Output the [x, y] coordinate of the center of the cell containing the given text.  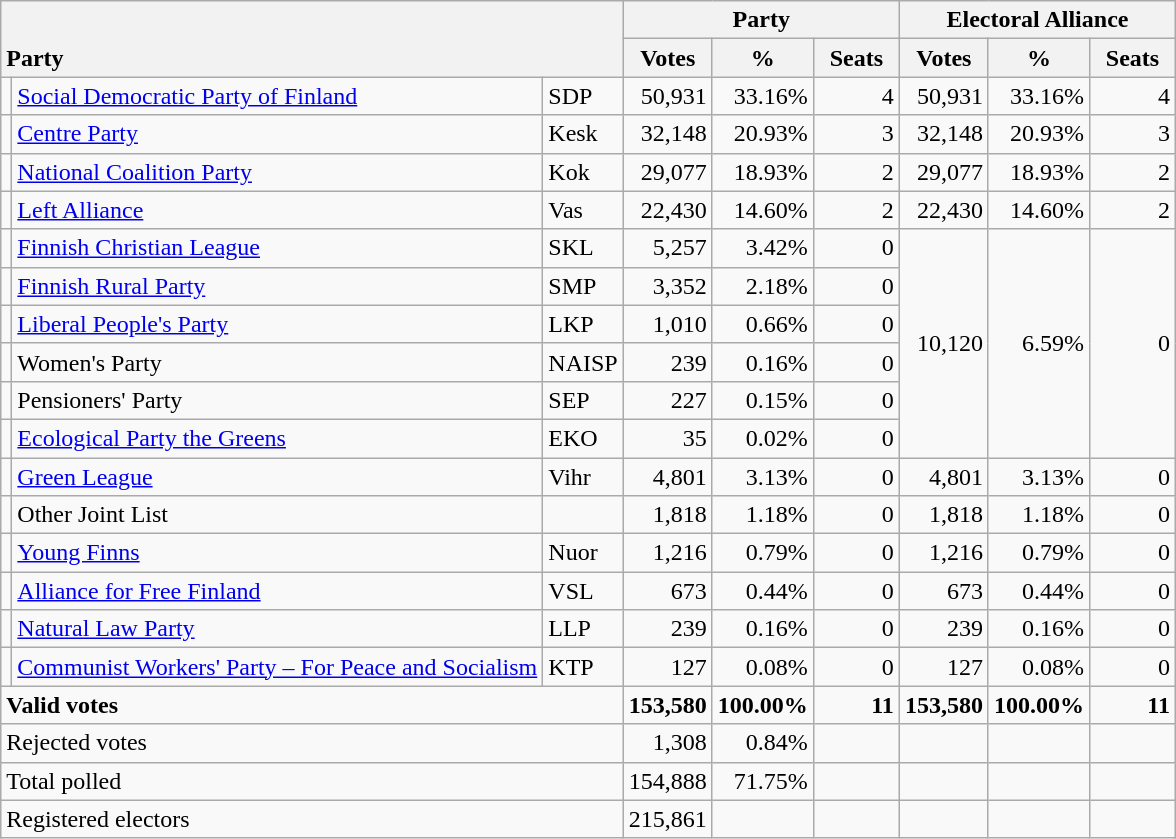
Women's Party [278, 362]
Communist Workers' Party – For Peace and Socialism [278, 667]
KTP [583, 667]
3,352 [668, 286]
2.18% [762, 286]
VSL [583, 591]
154,888 [668, 781]
0.84% [762, 743]
Valid votes [312, 705]
Green League [278, 477]
10,120 [944, 343]
Alliance for Free Finland [278, 591]
0.02% [762, 438]
Liberal People's Party [278, 324]
Nuor [583, 553]
5,257 [668, 248]
6.59% [1038, 343]
Other Joint List [278, 515]
Young Finns [278, 553]
Ecological Party the Greens [278, 438]
3.42% [762, 248]
Centre Party [278, 134]
Pensioners' Party [278, 400]
0.15% [762, 400]
SMP [583, 286]
215,861 [668, 819]
SEP [583, 400]
Vihr [583, 477]
Kok [583, 172]
NAISP [583, 362]
LLP [583, 629]
Left Alliance [278, 210]
1,010 [668, 324]
Rejected votes [312, 743]
35 [668, 438]
Kesk [583, 134]
Finnish Christian League [278, 248]
Social Democratic Party of Finland [278, 96]
227 [668, 400]
SDP [583, 96]
LKP [583, 324]
Total polled [312, 781]
Finnish Rural Party [278, 286]
Registered electors [312, 819]
EKO [583, 438]
1,308 [668, 743]
Vas [583, 210]
Natural Law Party [278, 629]
Electoral Alliance [1037, 20]
0.66% [762, 324]
71.75% [762, 781]
National Coalition Party [278, 172]
SKL [583, 248]
